Pinpoint the cell where the given text exists, returning its (x, y) midpoint coordinate. 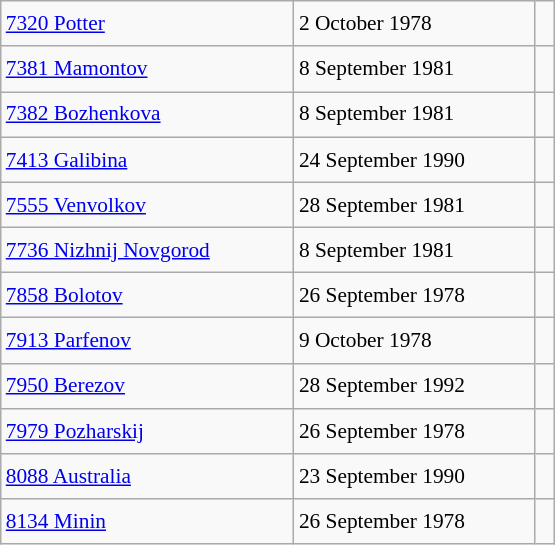
23 September 1990 (414, 476)
28 September 1981 (414, 204)
2 October 1978 (414, 24)
7950 Berezov (148, 386)
7858 Bolotov (148, 296)
7413 Galibina (148, 160)
8134 Minin (148, 522)
7979 Pozharskij (148, 430)
8088 Australia (148, 476)
24 September 1990 (414, 160)
28 September 1992 (414, 386)
7381 Mamontov (148, 68)
7382 Bozhenkova (148, 114)
7913 Parfenov (148, 340)
7555 Venvolkov (148, 204)
7736 Nizhnij Novgorod (148, 250)
7320 Potter (148, 24)
9 October 1978 (414, 340)
